Find where the given text appears and provide that cell's center as [X, Y] coordinate. 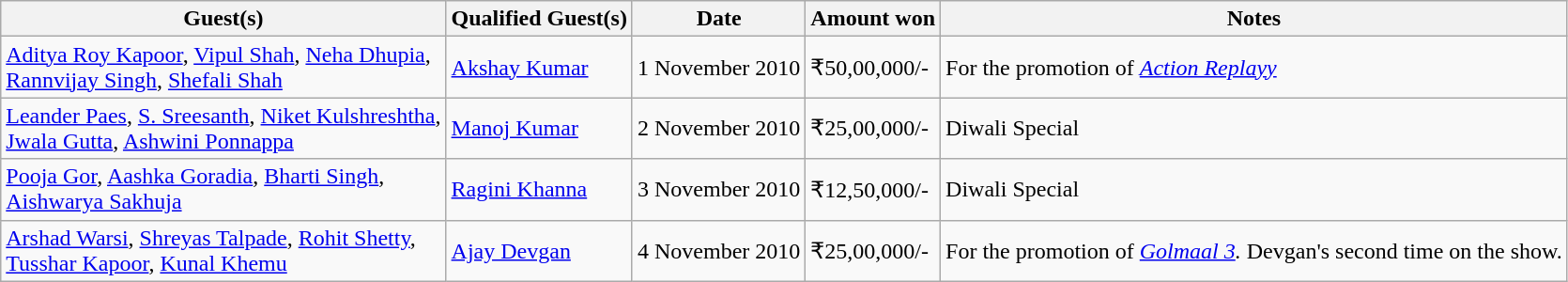
Notes [1254, 19]
For the promotion of Action Replayy [1254, 68]
₹12,50,000/- [873, 190]
Pooja Gor, Aashka Goradia, Bharti Singh,Aishwarya Sakhuja [223, 190]
Guest(s) [223, 19]
Amount won [873, 19]
Ragini Khanna [539, 190]
Date [718, 19]
Arshad Warsi, Shreyas Talpade, Rohit Shetty,Tusshar Kapoor, Kunal Khemu [223, 250]
Qualified Guest(s) [539, 19]
Akshay Kumar [539, 68]
1 November 2010 [718, 68]
Leander Paes, S. Sreesanth, Niket Kulshreshtha,Jwala Gutta, Ashwini Ponnappa [223, 128]
Ajay Devgan [539, 250]
For the promotion of Golmaal 3. Devgan's second time on the show. [1254, 250]
Manoj Kumar [539, 128]
Aditya Roy Kapoor, Vipul Shah, Neha Dhupia,Rannvijay Singh, Shefali Shah [223, 68]
3 November 2010 [718, 190]
4 November 2010 [718, 250]
2 November 2010 [718, 128]
₹50,00,000/- [873, 68]
